Pinpoint the cell where the given text exists, returning its (X, Y) midpoint coordinate. 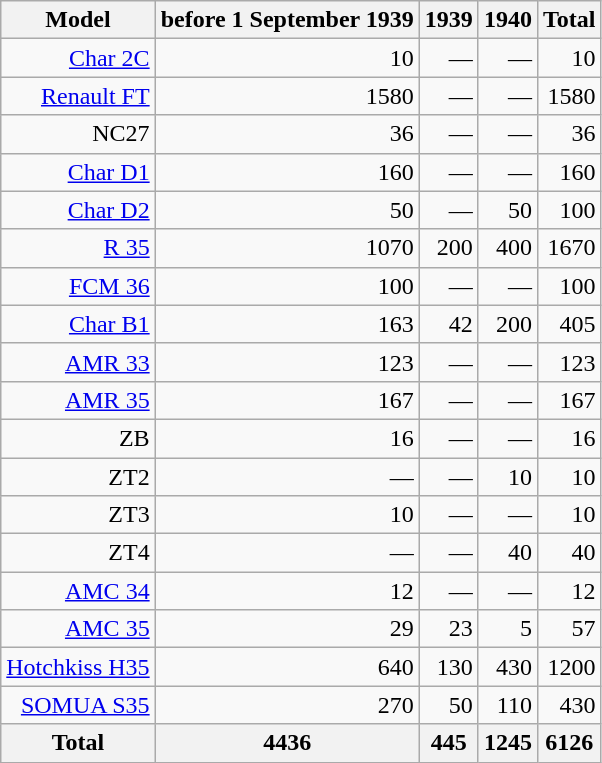
ZT3 (78, 515)
1939 (448, 20)
SOMUA S35 (78, 705)
Char B1 (78, 324)
1070 (287, 248)
AMR 33 (78, 362)
640 (287, 667)
ZB (78, 438)
405 (569, 324)
AMC 35 (78, 629)
6126 (569, 743)
Char 2C (78, 58)
110 (508, 705)
Char D2 (78, 210)
before 1 September 1939 (287, 20)
R 35 (78, 248)
130 (448, 667)
1670 (569, 248)
1245 (508, 743)
Renault FT (78, 96)
ZT2 (78, 477)
Char D1 (78, 172)
5 (508, 629)
57 (569, 629)
Model (78, 20)
400 (508, 248)
NC27 (78, 134)
FCM 36 (78, 286)
270 (287, 705)
AMC 34 (78, 591)
1200 (569, 667)
42 (448, 324)
445 (448, 743)
1940 (508, 20)
163 (287, 324)
23 (448, 629)
4436 (287, 743)
ZT4 (78, 553)
Hotchkiss H35 (78, 667)
29 (287, 629)
AMR 35 (78, 400)
